Extract the (X, Y) coordinate from the center of the cell holding the provided text.  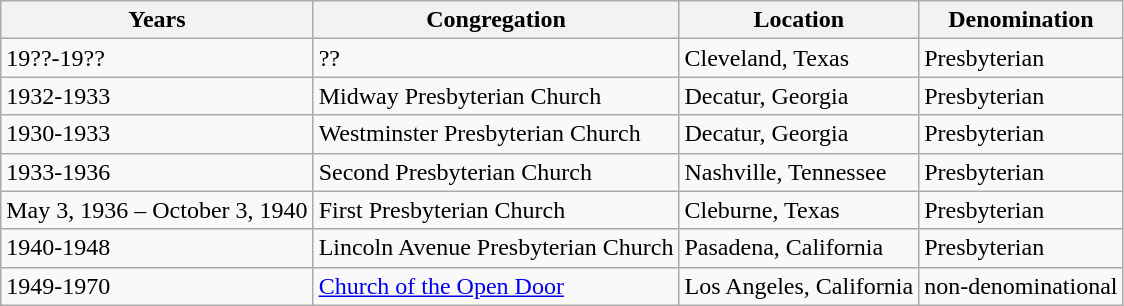
1949-1970 (157, 286)
non-denominational (1021, 286)
Nashville, Tennessee (799, 172)
1930-1933 (157, 134)
Second Presbyterian Church (496, 172)
Cleburne, Texas (799, 210)
Church of the Open Door (496, 286)
?? (496, 58)
First Presbyterian Church (496, 210)
Lincoln Avenue Presbyterian Church (496, 248)
May 3, 1936 – October 3, 1940 (157, 210)
Denomination (1021, 20)
Location (799, 20)
Midway Presbyterian Church (496, 96)
Cleveland, Texas (799, 58)
Westminster Presbyterian Church (496, 134)
Pasadena, California (799, 248)
19??-19?? (157, 58)
1940-1948 (157, 248)
Years (157, 20)
Congregation (496, 20)
1933-1936 (157, 172)
1932-1933 (157, 96)
Los Angeles, California (799, 286)
